Provide the [X, Y] coordinate of the cell's center where the given text is located.  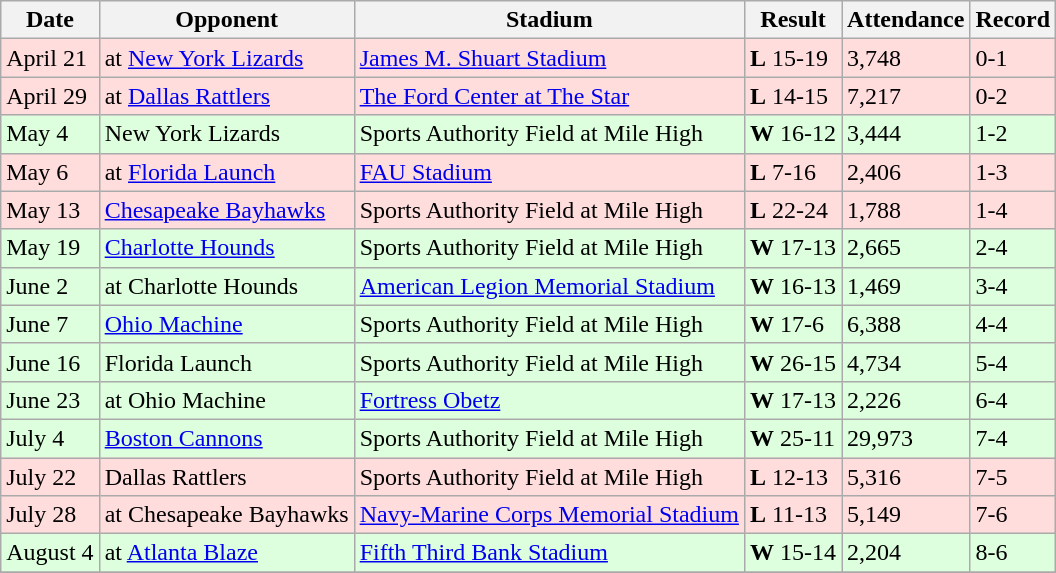
2,665 [906, 248]
3,444 [906, 134]
7-5 [1013, 477]
2,204 [906, 553]
Navy-Marine Corps Memorial Stadium [549, 515]
L 11-13 [792, 515]
FAU Stadium [549, 172]
at New York Lizards [226, 58]
The Ford Center at The Star [549, 96]
Boston Cannons [226, 438]
L 7-16 [792, 172]
L 12-13 [792, 477]
3,748 [906, 58]
Charlotte Hounds [226, 248]
at Chesapeake Bayhawks [226, 515]
5,149 [906, 515]
7-4 [1013, 438]
3-4 [1013, 286]
April 29 [50, 96]
1,788 [906, 210]
at Dallas Rattlers [226, 96]
1,469 [906, 286]
June 7 [50, 324]
July 22 [50, 477]
4-4 [1013, 324]
August 4 [50, 553]
Stadium [549, 20]
June 23 [50, 400]
Record [1013, 20]
W 17-6 [792, 324]
American Legion Memorial Stadium [549, 286]
6,388 [906, 324]
Dallas Rattlers [226, 477]
James M. Shuart Stadium [549, 58]
W 25-11 [792, 438]
1-3 [1013, 172]
7,217 [906, 96]
W 16-12 [792, 134]
L 14-15 [792, 96]
May 19 [50, 248]
W 26-15 [792, 362]
6-4 [1013, 400]
0-2 [1013, 96]
New York Lizards [226, 134]
at Ohio Machine [226, 400]
2,406 [906, 172]
5-4 [1013, 362]
8-6 [1013, 553]
1-4 [1013, 210]
2,226 [906, 400]
July 28 [50, 515]
Florida Launch [226, 362]
29,973 [906, 438]
Date [50, 20]
L 22-24 [792, 210]
Fifth Third Bank Stadium [549, 553]
April 21 [50, 58]
July 4 [50, 438]
Opponent [226, 20]
Ohio Machine [226, 324]
June 16 [50, 362]
L 15-19 [792, 58]
Fortress Obetz [549, 400]
May 6 [50, 172]
at Atlanta Blaze [226, 553]
4,734 [906, 362]
0-1 [1013, 58]
at Florida Launch [226, 172]
1-2 [1013, 134]
W 15-14 [792, 553]
June 2 [50, 286]
May 13 [50, 210]
Chesapeake Bayhawks [226, 210]
5,316 [906, 477]
Result [792, 20]
May 4 [50, 134]
Attendance [906, 20]
at Charlotte Hounds [226, 286]
2-4 [1013, 248]
W 16-13 [792, 286]
7-6 [1013, 515]
